Identify which cell holds the provided text, then report its (X, Y) central coordinate. 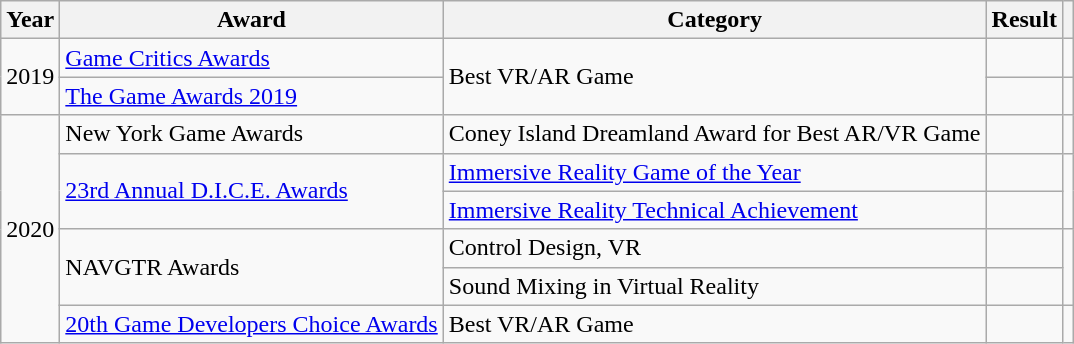
Sound Mixing in Virtual Reality (714, 286)
Year (30, 20)
Coney Island Dreamland Award for Best AR/VR Game (714, 134)
Award (252, 20)
NAVGTR Awards (252, 267)
20th Game Developers Choice Awards (252, 324)
Result (1024, 20)
Immersive Reality Technical Achievement (714, 210)
23rd Annual D.I.C.E. Awards (252, 191)
2019 (30, 77)
Category (714, 20)
The Game Awards 2019 (252, 96)
New York Game Awards (252, 134)
2020 (30, 229)
Control Design, VR (714, 248)
Game Critics Awards (252, 58)
Immersive Reality Game of the Year (714, 172)
